Find where the given text appears and provide that cell's center as [x, y] coordinate. 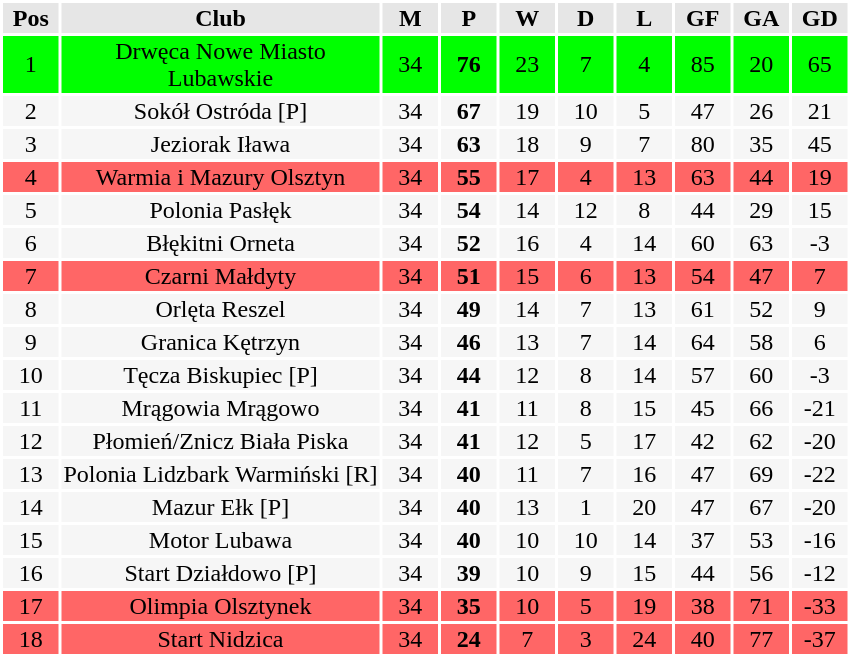
Pos [31, 18]
Drwęca Nowe Miasto Lubawskie [221, 64]
D [586, 18]
-16 [820, 540]
42 [703, 441]
M [410, 18]
29 [762, 210]
Olimpia Olsztynek [221, 606]
W [528, 18]
39 [469, 573]
Tęcza Biskupiec [P] [221, 375]
64 [703, 342]
62 [762, 441]
P [469, 18]
Błękitni Orneta [221, 243]
Płomień/Znicz Biała Piska [221, 441]
85 [703, 64]
46 [469, 342]
58 [762, 342]
Start Działdowo [P] [221, 573]
Mrągowia Mrągowo [221, 408]
37 [703, 540]
L [644, 18]
-33 [820, 606]
GA [762, 18]
Motor Lubawa [221, 540]
71 [762, 606]
-21 [820, 408]
80 [703, 144]
66 [762, 408]
-12 [820, 573]
Orlęta Reszel [221, 309]
69 [762, 474]
56 [762, 573]
Czarni Małdyty [221, 276]
Warmia i Mazury Olsztyn [221, 177]
49 [469, 309]
51 [469, 276]
65 [820, 64]
Polonia Lidzbark Warmiński [R] [221, 474]
76 [469, 64]
21 [820, 111]
-22 [820, 474]
Sokół Ostróda [P] [221, 111]
61 [703, 309]
55 [469, 177]
Granica Kętrzyn [221, 342]
Club [221, 18]
77 [762, 639]
57 [703, 375]
Jeziorak Iława [221, 144]
Mazur Ełk [P] [221, 507]
-37 [820, 639]
23 [528, 64]
GF [703, 18]
2 [31, 111]
Start Nidzica [221, 639]
53 [762, 540]
GD [820, 18]
Polonia Pasłęk [221, 210]
26 [762, 111]
38 [703, 606]
